Capture the cell that displays the provided text and extract its (x, y) central coordinate. 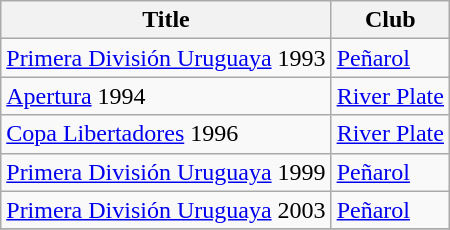
Apertura 1994 (166, 96)
Primera División Uruguaya 1993 (166, 58)
Title (166, 20)
Club (390, 20)
Primera División Uruguaya 2003 (166, 210)
Primera División Uruguaya 1999 (166, 172)
Copa Libertadores 1996 (166, 134)
